Locate the cell with the specified text and output its [x, y] center coordinate. 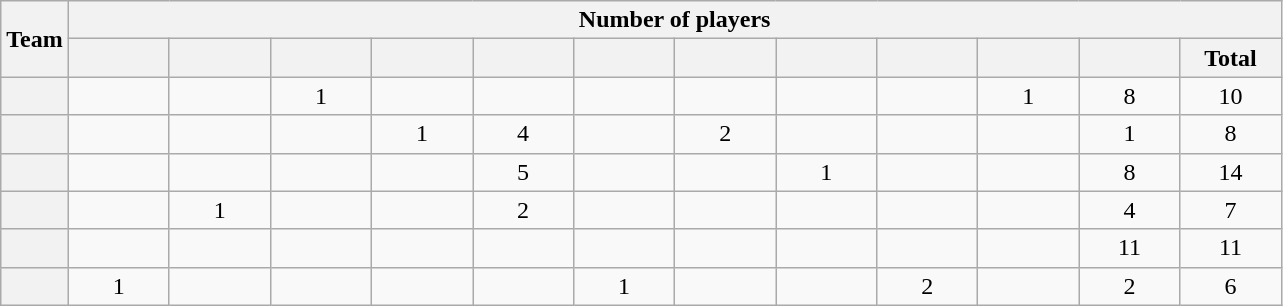
5 [524, 172]
10 [1230, 96]
Total [1230, 58]
Team [35, 39]
7 [1230, 210]
6 [1230, 286]
14 [1230, 172]
Number of players [674, 20]
